Detect which cell encompasses the target text, then output its (X, Y) center coordinate. 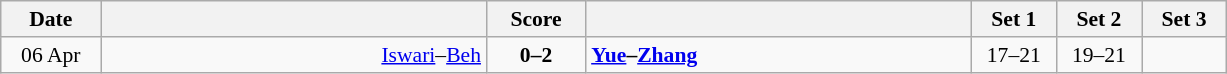
Set 3 (1184, 19)
0–2 (536, 55)
17–21 (1014, 55)
Score (536, 19)
Yue–Zhang (778, 55)
Set 1 (1014, 19)
19–21 (1098, 55)
Iswari–Beh (294, 55)
06 Apr (51, 55)
Date (51, 19)
Set 2 (1098, 19)
